From the cell containing the given text, extract its center point as (x, y) coordinate. 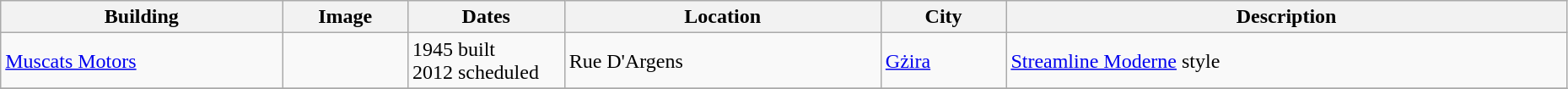
Image (346, 17)
Location (722, 17)
Streamline Moderne style (1286, 61)
Gżira (943, 61)
Rue D'Argens (722, 61)
Building (142, 17)
Dates (486, 17)
City (943, 17)
Description (1286, 17)
Muscats Motors (142, 61)
1945 built2012 scheduled (486, 61)
